Pinpoint the cell where the given text exists, returning its [x, y] midpoint coordinate. 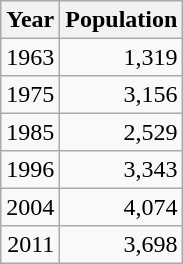
1975 [30, 94]
2011 [30, 244]
2004 [30, 206]
2,529 [122, 132]
4,074 [122, 206]
Year [30, 20]
Population [122, 20]
1,319 [122, 56]
3,698 [122, 244]
3,343 [122, 170]
1996 [30, 170]
3,156 [122, 94]
1963 [30, 56]
1985 [30, 132]
